Return [X, Y] of the center of cell containing provided text 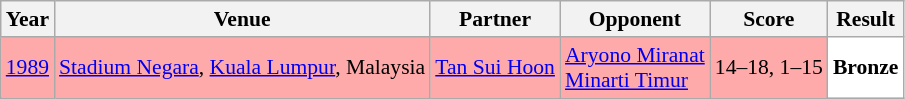
Venue [242, 19]
1989 [28, 68]
Tan Sui Hoon [495, 68]
14–18, 1–15 [769, 68]
Score [769, 19]
Opponent [635, 19]
Result [866, 19]
Bronze [866, 68]
Partner [495, 19]
Year [28, 19]
Stadium Negara, Kuala Lumpur, Malaysia [242, 68]
Aryono Miranat Minarti Timur [635, 68]
